Return the [x, y] coordinate for the center point of the cell that contains the specified text.  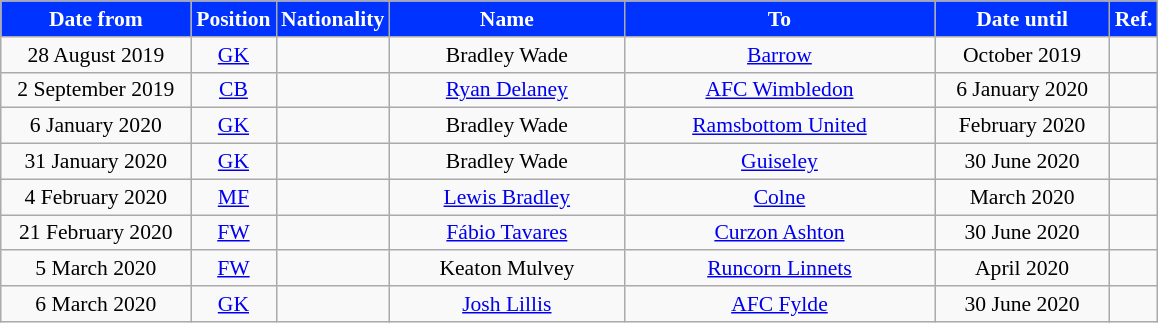
28 August 2019 [96, 55]
Keaton Mulvey [506, 269]
Date until [1022, 19]
AFC Wimbledon [779, 90]
Position [234, 19]
Name [506, 19]
Barrow [779, 55]
Nationality [332, 19]
4 February 2020 [96, 197]
5 March 2020 [96, 269]
March 2020 [1022, 197]
February 2020 [1022, 126]
Ryan Delaney [506, 90]
Lewis Bradley [506, 197]
MF [234, 197]
Ramsbottom United [779, 126]
31 January 2020 [96, 162]
6 March 2020 [96, 304]
April 2020 [1022, 269]
Guiseley [779, 162]
CB [234, 90]
October 2019 [1022, 55]
2 September 2019 [96, 90]
Curzon Ashton [779, 233]
Colne [779, 197]
Runcorn Linnets [779, 269]
Josh Lillis [506, 304]
21 February 2020 [96, 233]
Fábio Tavares [506, 233]
AFC Fylde [779, 304]
Ref. [1134, 19]
To [779, 19]
Date from [96, 19]
